Find where the given text appears and provide that cell's center as (x, y) coordinate. 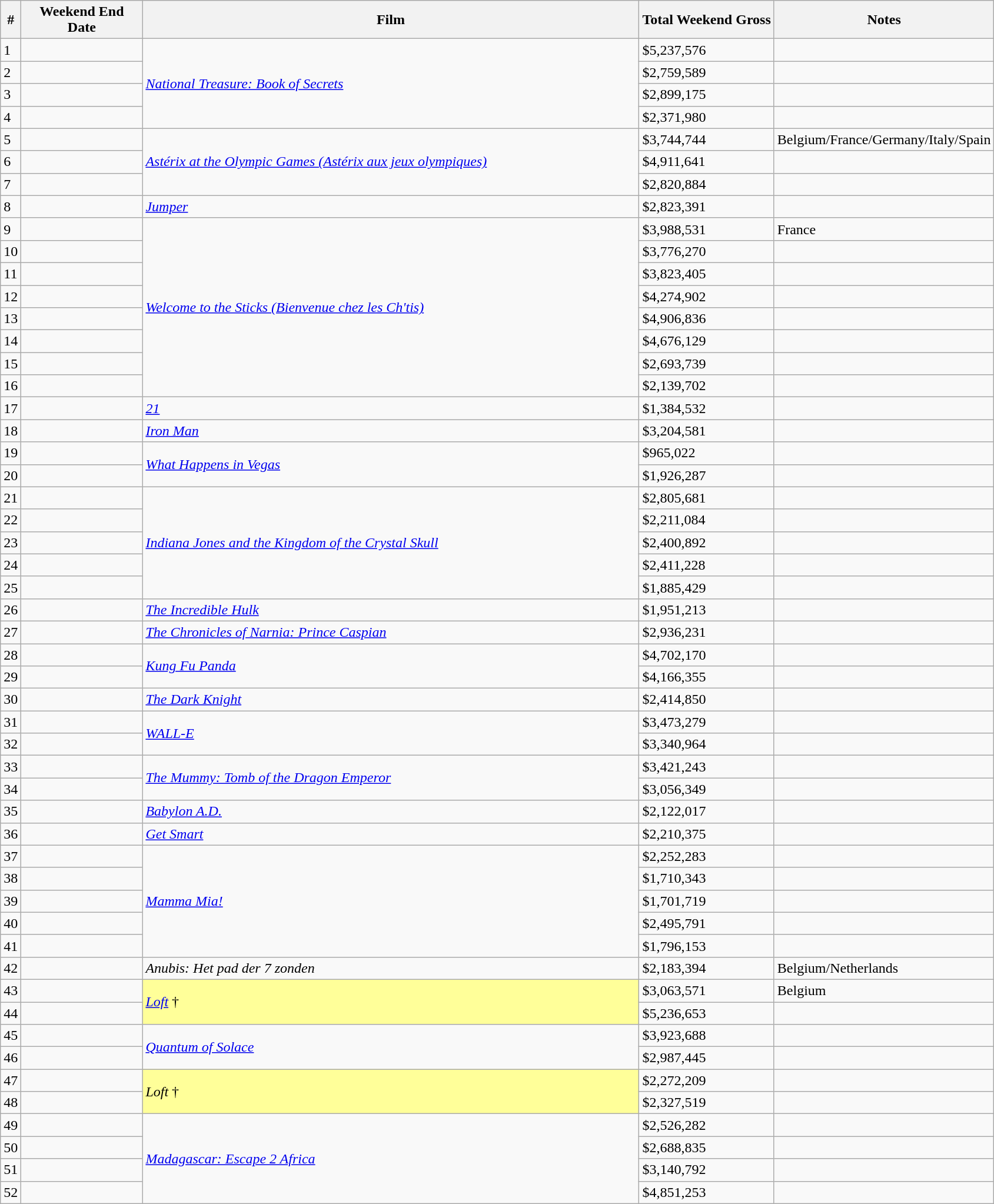
$4,676,129 (706, 341)
$2,327,519 (706, 1103)
31 (11, 722)
$4,166,355 (706, 677)
$4,906,836 (706, 319)
$2,495,791 (706, 923)
16 (11, 386)
$4,702,170 (706, 655)
$3,923,688 (706, 1036)
Belgium (884, 990)
$2,693,739 (706, 364)
10 (11, 251)
Total Weekend Gross (706, 20)
35 (11, 811)
30 (11, 700)
$3,204,581 (706, 431)
$2,820,884 (706, 184)
7 (11, 184)
$2,139,702 (706, 386)
The Chronicles of Narnia: Prince Caspian (391, 632)
$2,183,394 (706, 968)
17 (11, 408)
$2,371,980 (706, 117)
1 (11, 50)
6 (11, 162)
$1,926,287 (706, 475)
42 (11, 968)
$965,022 (706, 453)
WALL-E (391, 733)
$3,063,571 (706, 990)
14 (11, 341)
$1,384,532 (706, 408)
9 (11, 229)
$2,211,084 (706, 520)
Notes (884, 20)
$3,776,270 (706, 251)
40 (11, 923)
50 (11, 1148)
4 (11, 117)
$3,056,349 (706, 789)
$2,936,231 (706, 632)
28 (11, 655)
$1,951,213 (706, 610)
3 (11, 95)
$2,823,391 (706, 207)
5 (11, 139)
$2,411,228 (706, 565)
Iron Man (391, 431)
26 (11, 610)
34 (11, 789)
41 (11, 946)
$2,122,017 (706, 811)
$1,796,153 (706, 946)
$2,272,209 (706, 1080)
22 (11, 520)
National Treasure: Book of Secrets (391, 84)
25 (11, 587)
$5,237,576 (706, 50)
Anubis: Het pad der 7 zonden (391, 968)
$1,701,719 (706, 901)
$3,421,243 (706, 767)
32 (11, 744)
$4,911,641 (706, 162)
$3,473,279 (706, 722)
France (884, 229)
44 (11, 1013)
$2,210,375 (706, 834)
51 (11, 1170)
$3,140,792 (706, 1170)
43 (11, 990)
Madagascar: Escape 2 Africa (391, 1159)
$2,414,850 (706, 700)
$2,252,283 (706, 856)
$3,988,531 (706, 229)
Astérix at the Olympic Games (Astérix aux jeux olympiques) (391, 162)
Babylon A.D. (391, 811)
The Incredible Hulk (391, 610)
Indiana Jones and the Kingdom of the Crystal Skull (391, 543)
11 (11, 274)
12 (11, 296)
36 (11, 834)
$2,899,175 (706, 95)
# (11, 20)
$2,987,445 (706, 1058)
27 (11, 632)
Belgium/France/Germany/Italy/Spain (884, 139)
Quantum of Solace (391, 1047)
20 (11, 475)
Mamma Mia! (391, 901)
$5,236,653 (706, 1013)
15 (11, 364)
19 (11, 453)
13 (11, 319)
8 (11, 207)
2 (11, 72)
$2,759,589 (706, 72)
49 (11, 1125)
$4,274,902 (706, 296)
What Happens in Vegas (391, 464)
47 (11, 1080)
39 (11, 901)
Film (391, 20)
Welcome to the Sticks (Bienvenue chez les Ch'tis) (391, 307)
$2,805,681 (706, 498)
$3,340,964 (706, 744)
Kung Fu Panda (391, 666)
23 (11, 543)
$3,744,744 (706, 139)
24 (11, 565)
37 (11, 856)
45 (11, 1036)
52 (11, 1192)
Belgium/Netherlands (884, 968)
48 (11, 1103)
29 (11, 677)
Jumper (391, 207)
$4,851,253 (706, 1192)
18 (11, 431)
$2,400,892 (706, 543)
$1,885,429 (706, 587)
33 (11, 767)
Get Smart (391, 834)
The Dark Knight (391, 700)
46 (11, 1058)
$2,526,282 (706, 1125)
$1,710,343 (706, 879)
38 (11, 879)
$3,823,405 (706, 274)
$2,688,835 (706, 1148)
Weekend End Date (82, 20)
The Mummy: Tomb of the Dragon Emperor (391, 778)
